Return the [X, Y] coordinate for the center point of the cell that contains the specified text.  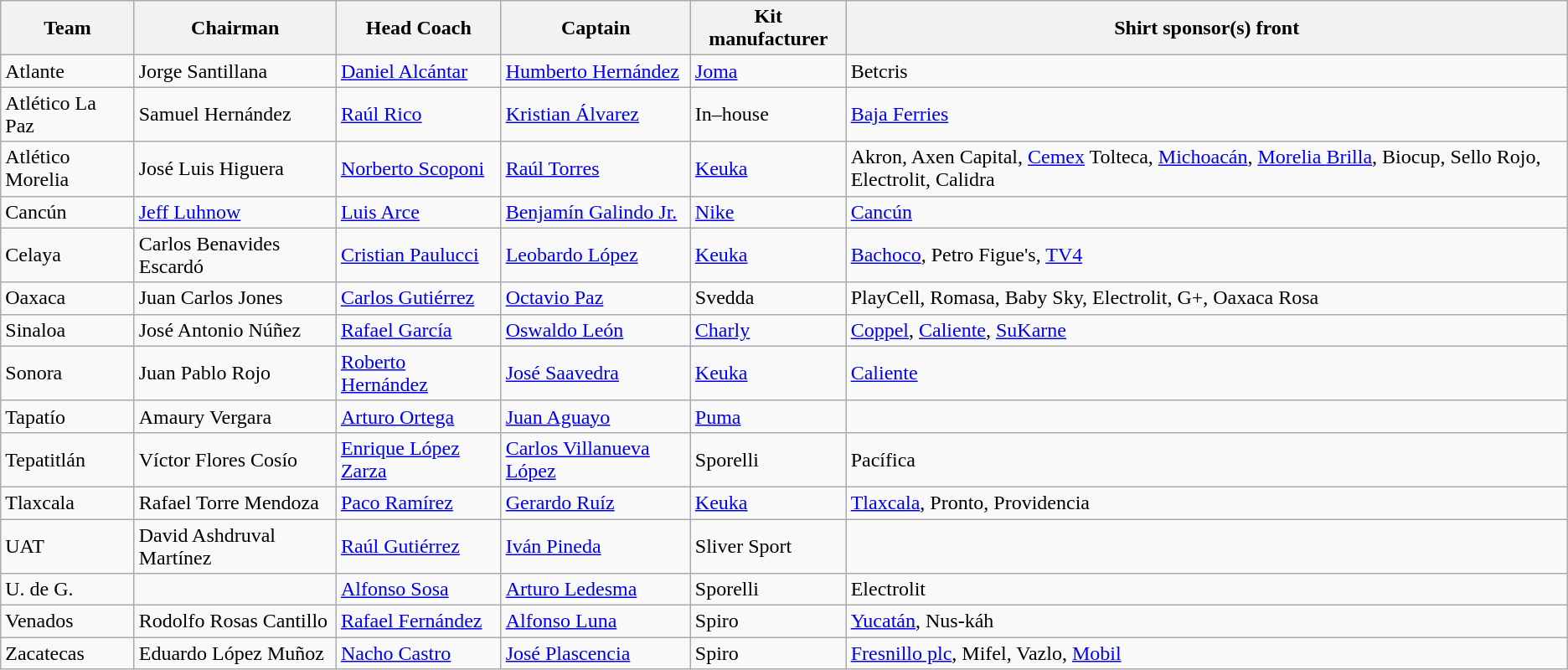
Alfonso Luna [596, 621]
Bachoco, Petro Figue's, TV4 [1206, 255]
Roberto Hernández [419, 374]
Rodolfo Rosas Cantillo [235, 621]
Cristian Paulucci [419, 255]
U. de G. [67, 590]
Juan Pablo Rojo [235, 374]
Nacho Castro [419, 653]
Charly [768, 330]
Joma [768, 71]
Alfonso Sosa [419, 590]
Coppel, Caliente, SuKarne [1206, 330]
Atlético La Paz [67, 114]
Leobardo López [596, 255]
Raúl Gutiérrez [419, 546]
Carlos Gutiérrez [419, 298]
Sinaloa [67, 330]
Kristian Álvarez [596, 114]
Juan Aguayo [596, 416]
Atlante [67, 71]
Octavio Paz [596, 298]
Kit manufacturer [768, 28]
Daniel Alcántar [419, 71]
Samuel Hernández [235, 114]
In–house [768, 114]
Rafael Torre Mendoza [235, 502]
Head Coach [419, 28]
Nike [768, 212]
Tapatío [67, 416]
Raúl Torres [596, 169]
Norberto Scoponi [419, 169]
Jeff Luhnow [235, 212]
Tlaxcala, Pronto, Providencia [1206, 502]
Paco Ramírez [419, 502]
Amaury Vergara [235, 416]
Shirt sponsor(s) front [1206, 28]
Luis Arce [419, 212]
David Ashdruval Martínez [235, 546]
Baja Ferries [1206, 114]
Tlaxcala [67, 502]
Gerardo Ruíz [596, 502]
Atlético Morelia [67, 169]
Zacatecas [67, 653]
Iván Pineda [596, 546]
Oaxaca [67, 298]
Svedda [768, 298]
Arturo Ledesma [596, 590]
Caliente [1206, 374]
Pacífica [1206, 459]
Víctor Flores Cosío [235, 459]
José Saavedra [596, 374]
Eduardo López Muñoz [235, 653]
Akron, Axen Capital, Cemex Tolteca, Michoacán, Morelia Brilla, Biocup, Sello Rojo, Electrolit, Calidra [1206, 169]
José Plascencia [596, 653]
Tepatitlán [67, 459]
Electrolit [1206, 590]
PlayCell, Romasa, Baby Sky, Electrolit, G+, Oaxaca Rosa [1206, 298]
Team [67, 28]
Sonora [67, 374]
José Antonio Núñez [235, 330]
Yucatán, Nus-káh [1206, 621]
Puma [768, 416]
Sliver Sport [768, 546]
Celaya [67, 255]
Jorge Santillana [235, 71]
Carlos Villanueva López [596, 459]
Enrique López Zarza [419, 459]
Arturo Ortega [419, 416]
UAT [67, 546]
Rafael García [419, 330]
Venados [67, 621]
Captain [596, 28]
Raúl Rico [419, 114]
Fresnillo plc, Mifel, Vazlo, Mobil [1206, 653]
José Luis Higuera [235, 169]
Oswaldo León [596, 330]
Benjamín Galindo Jr. [596, 212]
Juan Carlos Jones [235, 298]
Rafael Fernández [419, 621]
Carlos Benavides Escardó [235, 255]
Chairman [235, 28]
Humberto Hernández [596, 71]
Betcris [1206, 71]
